For the text-containing cell, return its midpoint in [X, Y] coordinate format. 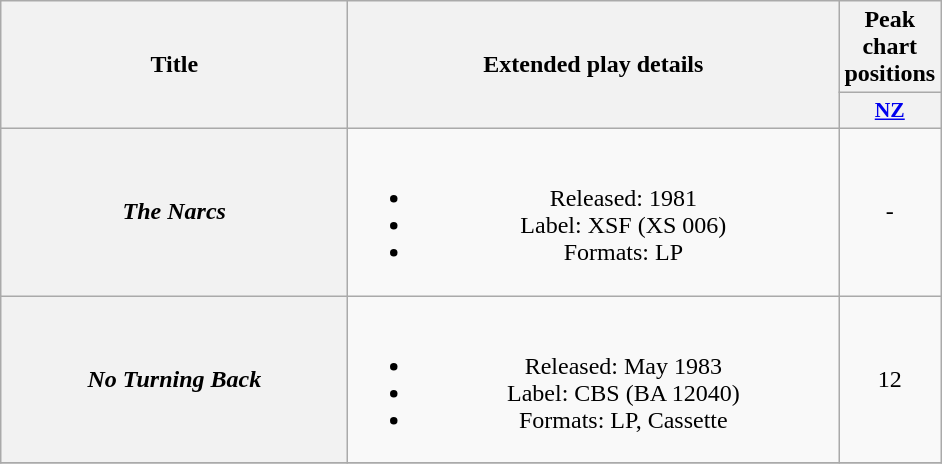
Released: 1981Label: XSF (XS 006)Formats: LP [594, 212]
NZ [890, 111]
Peak chart positions [890, 47]
Title [174, 65]
Released: May 1983Label: CBS (BA 12040)Formats: LP, Cassette [594, 380]
12 [890, 380]
- [890, 212]
Extended play details [594, 65]
No Turning Back [174, 380]
The Narcs [174, 212]
